Determine the (X, Y) coordinate at the center of the cell enclosing the given text.  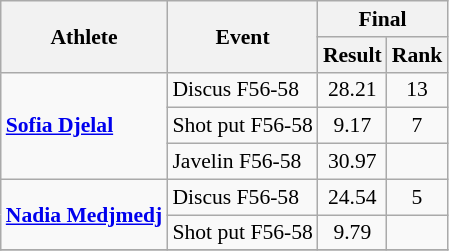
9.17 (352, 126)
Nadia Medjmedj (84, 214)
Sofia Djelal (84, 126)
Event (242, 36)
7 (418, 126)
9.79 (352, 233)
Rank (418, 55)
Result (352, 55)
Athlete (84, 36)
Javelin F56-58 (242, 162)
Final (382, 19)
28.21 (352, 90)
30.97 (352, 162)
5 (418, 197)
13 (418, 90)
24.54 (352, 197)
